For the text-containing cell, return its midpoint in [X, Y] coordinate format. 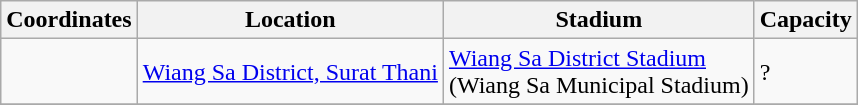
Coordinates [69, 20]
Capacity [806, 20]
Stadium [598, 20]
Wiang Sa District, Surat Thani [290, 72]
Wiang Sa District Stadium(Wiang Sa Municipal Stadium) [598, 72]
? [806, 72]
Location [290, 20]
